Return (X, Y) of the center of cell containing provided text 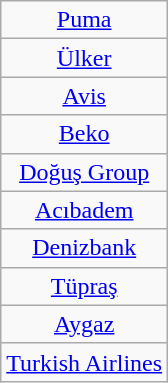
Ülker (84, 58)
Denizbank (84, 248)
Aygaz (84, 324)
Beko (84, 134)
Tüpraş (84, 286)
Avis (84, 96)
Doğuş Group (84, 172)
Acıbadem (84, 210)
Puma (84, 20)
Turkish Airlines (84, 362)
